Return (X, Y) of the center of cell containing provided text 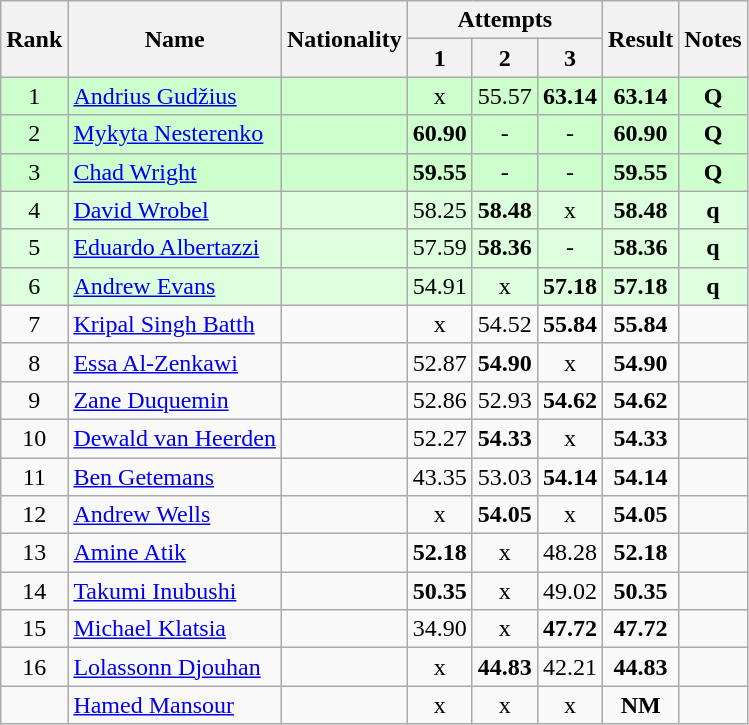
Takumi Inubushi (175, 591)
Hamed Mansour (175, 705)
58.25 (440, 210)
7 (34, 324)
48.28 (570, 553)
Andrew Evans (175, 286)
NM (640, 705)
Amine Atik (175, 553)
16 (34, 667)
Lolassonn Djouhan (175, 667)
Chad Wright (175, 172)
Michael Klatsia (175, 629)
49.02 (570, 591)
Result (640, 39)
Notes (713, 39)
13 (34, 553)
43.35 (440, 477)
54.91 (440, 286)
Mykyta Nesterenko (175, 134)
42.21 (570, 667)
Eduardo Albertazzi (175, 248)
52.93 (504, 400)
Ben Getemans (175, 477)
Andrew Wells (175, 515)
10 (34, 438)
Essa Al-Zenkawi (175, 362)
55.57 (504, 96)
Kripal Singh Batth (175, 324)
Name (175, 39)
9 (34, 400)
5 (34, 248)
Andrius Gudžius (175, 96)
14 (34, 591)
Rank (34, 39)
34.90 (440, 629)
8 (34, 362)
4 (34, 210)
David Wrobel (175, 210)
12 (34, 515)
6 (34, 286)
53.03 (504, 477)
11 (34, 477)
52.87 (440, 362)
52.86 (440, 400)
Attempts (504, 20)
57.59 (440, 248)
Dewald van Heerden (175, 438)
54.52 (504, 324)
Nationality (344, 39)
52.27 (440, 438)
Zane Duquemin (175, 400)
15 (34, 629)
